Provide the (X, Y) coordinate of the cell's center where the given text is located.  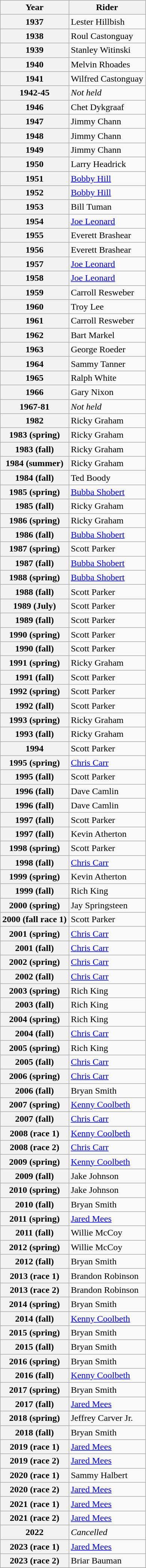
1967-81 (35, 406)
1966 (35, 392)
1941 (35, 79)
1990 (spring) (35, 635)
1989 (July) (35, 606)
2022 (35, 1532)
1954 (35, 221)
2003 (fall) (35, 1005)
1951 (35, 179)
1987 (spring) (35, 549)
2014 (spring) (35, 1304)
2008 (race 2) (35, 1148)
2003 (spring) (35, 991)
2006 (spring) (35, 1076)
George Roeder (107, 349)
1948 (35, 136)
2005 (fall) (35, 1062)
2021 (race 2) (35, 1518)
2008 (race 1) (35, 1133)
1937 (35, 22)
2007 (spring) (35, 1105)
1938 (35, 36)
Cancelled (107, 1532)
2013 (race 1) (35, 1276)
2021 (race 1) (35, 1504)
2002 (fall) (35, 976)
2010 (spring) (35, 1190)
2019 (race 1) (35, 1447)
Lester Hillbish (107, 22)
2005 (spring) (35, 1048)
Melvin Rhoades (107, 64)
1959 (35, 292)
1953 (35, 207)
2009 (spring) (35, 1162)
1986 (spring) (35, 520)
Jeffrey Carver Jr. (107, 1418)
2006 (fall) (35, 1091)
Briar Bauman (107, 1561)
1992 (fall) (35, 706)
1993 (fall) (35, 734)
2010 (fall) (35, 1204)
Jay Springsteen (107, 905)
1983 (fall) (35, 449)
2016 (spring) (35, 1361)
1995 (fall) (35, 777)
1962 (35, 335)
Chet Dykgraaf (107, 107)
1995 (spring) (35, 763)
1984 (summer) (35, 464)
1998 (spring) (35, 848)
1994 (35, 748)
Wilfred Castonguay (107, 79)
1993 (spring) (35, 720)
1963 (35, 349)
1940 (35, 64)
Gary Nixon (107, 392)
1999 (fall) (35, 891)
1991 (fall) (35, 677)
2020 (race 2) (35, 1489)
1946 (35, 107)
2016 (fall) (35, 1376)
Roul Castonguay (107, 36)
Bill Tuman (107, 207)
1958 (35, 278)
Troy Lee (107, 307)
Bart Markel (107, 335)
1957 (35, 264)
1952 (35, 193)
1983 (spring) (35, 435)
2000 (spring) (35, 905)
Rider (107, 7)
1987 (fall) (35, 563)
Year (35, 7)
2011 (spring) (35, 1219)
1947 (35, 121)
2007 (fall) (35, 1119)
2004 (fall) (35, 1033)
2019 (race 2) (35, 1461)
2013 (race 2) (35, 1290)
2009 (fall) (35, 1176)
1999 (spring) (35, 877)
2023 (race 2) (35, 1561)
1950 (35, 164)
Larry Headrick (107, 164)
1988 (spring) (35, 577)
1956 (35, 250)
1992 (spring) (35, 692)
2023 (race 1) (35, 1547)
2015 (spring) (35, 1333)
Sammy Halbert (107, 1475)
2020 (race 1) (35, 1475)
2014 (fall) (35, 1318)
1985 (spring) (35, 492)
Sammy Tanner (107, 364)
1955 (35, 235)
Stanley Witinski (107, 50)
1989 (fall) (35, 620)
1990 (fall) (35, 649)
1998 (fall) (35, 862)
1965 (35, 378)
2018 (spring) (35, 1418)
2017 (fall) (35, 1404)
2018 (fall) (35, 1432)
Ted Boody (107, 478)
1984 (fall) (35, 478)
2001 (spring) (35, 934)
1982 (35, 421)
1939 (35, 50)
1964 (35, 364)
1949 (35, 150)
1942-45 (35, 93)
2012 (fall) (35, 1261)
2002 (spring) (35, 962)
2012 (spring) (35, 1247)
1988 (fall) (35, 592)
Ralph White (107, 378)
2017 (spring) (35, 1390)
1960 (35, 307)
2000 (fall race 1) (35, 920)
2001 (fall) (35, 948)
1961 (35, 321)
2004 (spring) (35, 1019)
2015 (fall) (35, 1347)
2011 (fall) (35, 1233)
1991 (spring) (35, 663)
1985 (fall) (35, 506)
1986 (fall) (35, 535)
